Determine the [x, y] coordinate at the center of the cell enclosing the given text.  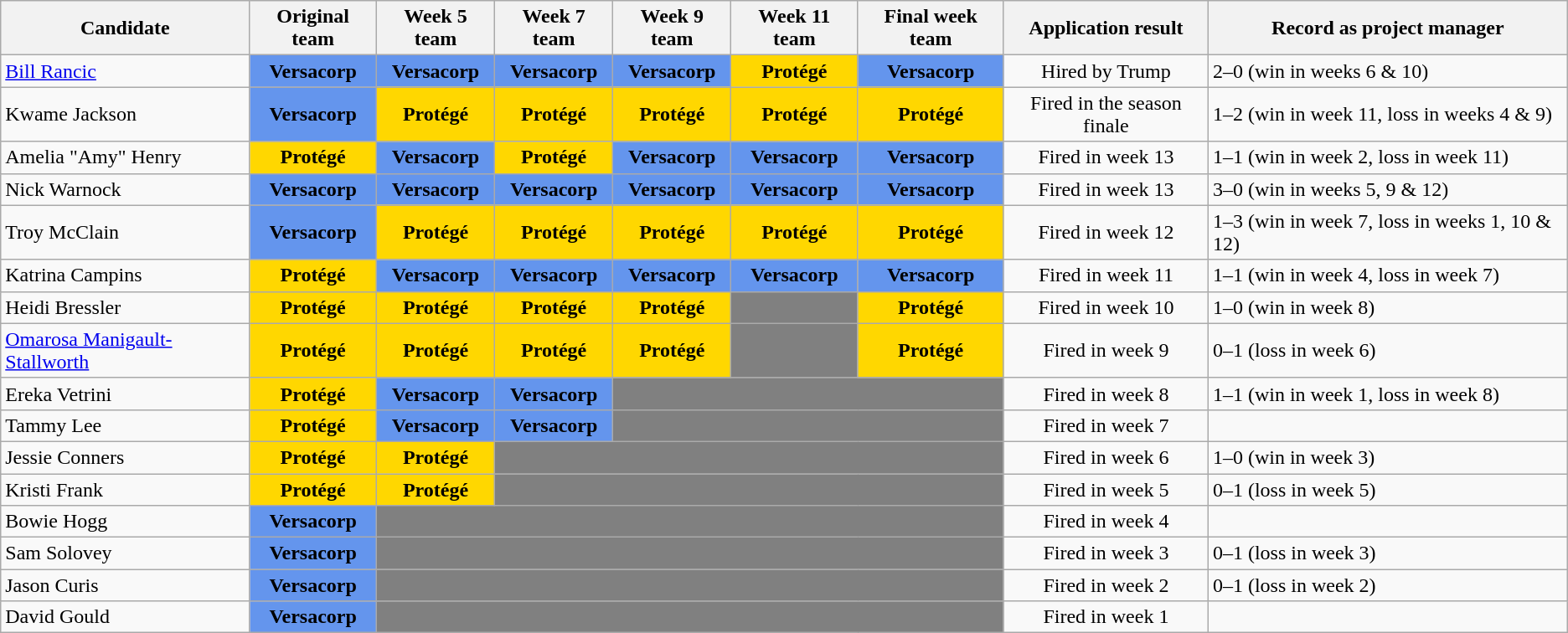
3–0 (win in weeks 5, 9 & 12) [1387, 189]
1–0 (win in week 3) [1387, 457]
Hired by Trump [1106, 71]
Fired in week 4 [1106, 522]
Fired in week 10 [1106, 307]
Bowie Hogg [126, 522]
Application result [1106, 28]
Week 5 team [436, 28]
0–1 (loss in week 5) [1387, 490]
Fired in week 5 [1106, 490]
1–1 (win in week 4, loss in week 7) [1387, 275]
Sam Solovey [126, 553]
Kwame Jackson [126, 114]
Fired in week 1 [1106, 617]
Week 9 team [672, 28]
0–1 (loss in week 6) [1387, 350]
1–0 (win in week 8) [1387, 307]
Jason Curis [126, 585]
1–3 (win in week 7, loss in weeks 1, 10 & 12) [1387, 233]
Ereka Vetrini [126, 394]
Omarosa Manigault-Stallworth [126, 350]
Fired in week 3 [1106, 553]
Week 11 team [794, 28]
Fired in week 9 [1106, 350]
Fired in week 12 [1106, 233]
Fired in the season finale [1106, 114]
0–1 (loss in week 2) [1387, 585]
Nick Warnock [126, 189]
Candidate [126, 28]
Heidi Bressler [126, 307]
Record as project manager [1387, 28]
Week 7 team [554, 28]
Fired in week 11 [1106, 275]
1–2 (win in week 11, loss in weeks 4 & 9) [1387, 114]
Bill Rancic [126, 71]
Fired in week 6 [1106, 457]
Final week team [931, 28]
Tammy Lee [126, 425]
2–0 (win in weeks 6 & 10) [1387, 71]
0–1 (loss in week 3) [1387, 553]
Fired in week 8 [1106, 394]
Amelia "Amy" Henry [126, 157]
Fired in week 7 [1106, 425]
Troy McClain [126, 233]
1–1 (win in week 2, loss in week 11) [1387, 157]
1–1 (win in week 1, loss in week 8) [1387, 394]
Fired in week 2 [1106, 585]
David Gould [126, 617]
Kristi Frank [126, 490]
Katrina Campins [126, 275]
Original team [313, 28]
Jessie Conners [126, 457]
